Capture the cell that displays the provided text and extract its (X, Y) central coordinate. 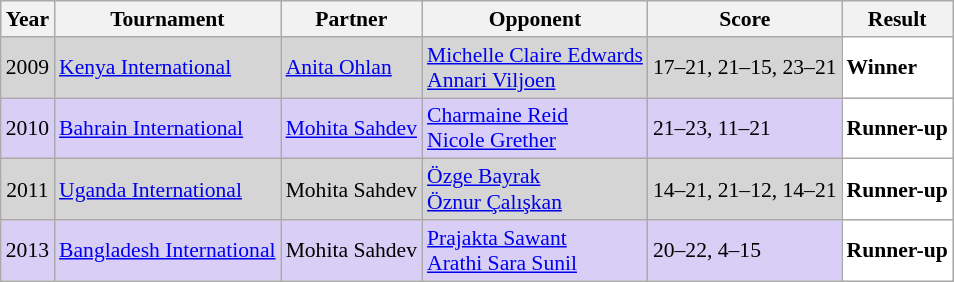
2011 (28, 190)
2009 (28, 68)
Tournament (168, 19)
Score (745, 19)
Year (28, 19)
14–21, 21–12, 14–21 (745, 190)
2013 (28, 250)
Charmaine Reid Nicole Grether (535, 128)
Partner (352, 19)
17–21, 21–15, 23–21 (745, 68)
Kenya International (168, 68)
Bangladesh International (168, 250)
Result (898, 19)
Michelle Claire Edwards Annari Viljoen (535, 68)
21–23, 11–21 (745, 128)
2010 (28, 128)
Winner (898, 68)
Bahrain International (168, 128)
Anita Ohlan (352, 68)
Özge Bayrak Öznur Çalışkan (535, 190)
Uganda International (168, 190)
Prajakta Sawant Arathi Sara Sunil (535, 250)
20–22, 4–15 (745, 250)
Opponent (535, 19)
